Return the [X, Y] coordinate for the center point of the cell that contains the specified text.  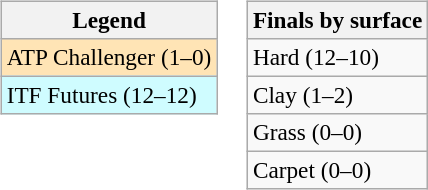
ITF Futures (12–12) [108, 95]
Carpet (0–0) [337, 171]
Finals by surface [337, 20]
ATP Challenger (1–0) [108, 57]
Legend [108, 20]
Hard (12–10) [337, 57]
Clay (1–2) [337, 95]
Grass (0–0) [337, 133]
